Return the (X, Y) coordinate for the center point of the cell that contains the specified text.  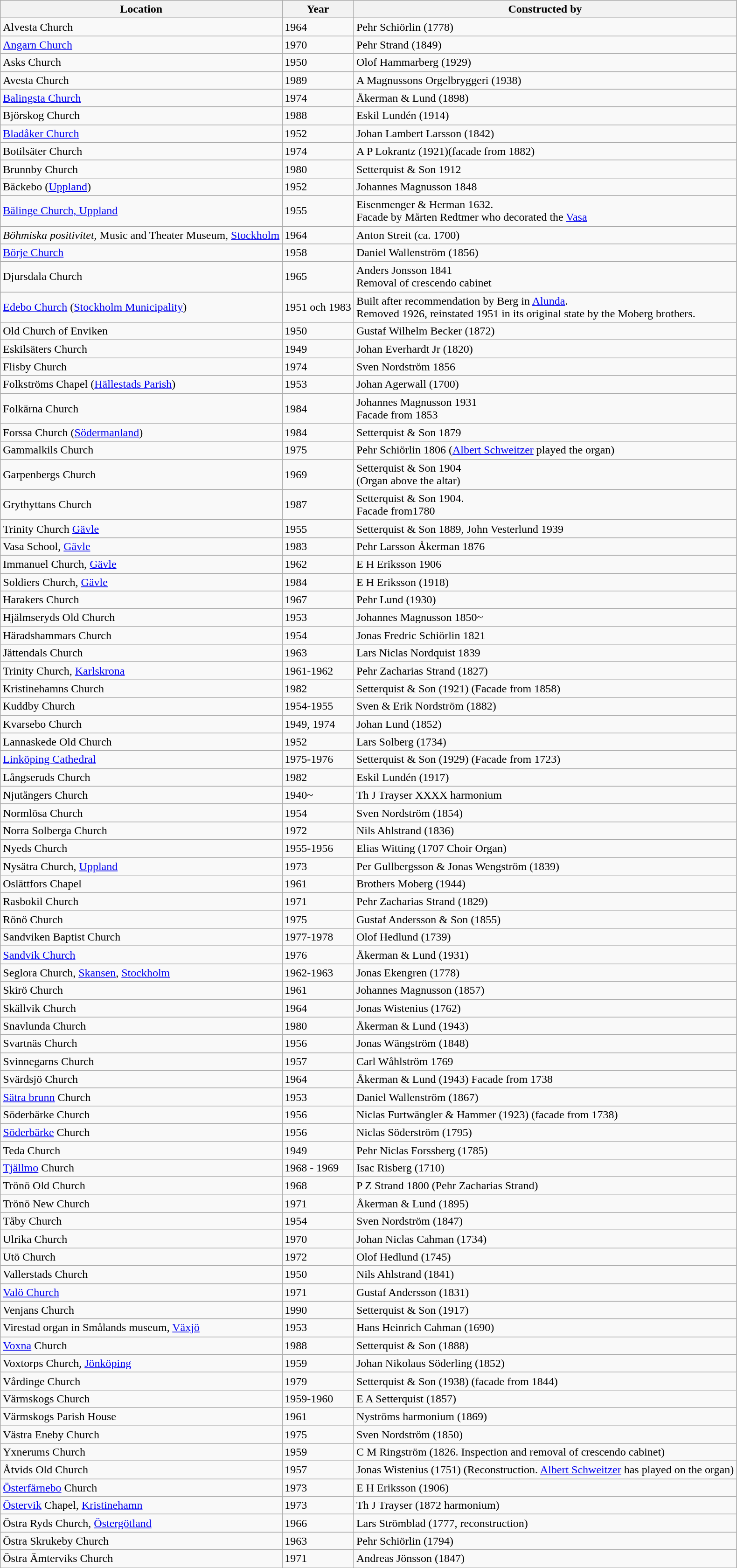
Eskilsäters Church (141, 349)
A Magnussons Orgelbryggeri (1938) (545, 80)
Virestad organ in Smålands museum, Växjö (141, 1328)
1940~ (318, 795)
Location (141, 9)
Ulrika Church (141, 1239)
Setterquist & Son 1879 (545, 432)
Built after recommendation by Berg in Alunda. Removed 1926, reinstated 1951 in its original state by the Moberg brothers. (545, 307)
Daniel Wallenström (1856) (545, 253)
Setterquist & Son 1889, John Vesterlund 1939 (545, 529)
Setterquist & Son (1929) (Facade from 1723) (545, 760)
Skirö Church (141, 990)
Voxtorps Church, Jönköping (141, 1363)
Setterquist & Son (1921) (Facade from 1858) (545, 689)
Gustaf Andersson & Son (1855) (545, 920)
Setterquist & Son (1888) (545, 1345)
Sven Nordström (1854) (545, 813)
1959-1960 (318, 1399)
Kvarsebo Church (141, 724)
Västra Eneby Church (141, 1435)
Snavlunda Church (141, 1026)
1979 (318, 1381)
Oslättfors Chapel (141, 884)
Brothers Moberg (1944) (545, 884)
E H Eriksson 1906 (545, 564)
Östervik Chapel, Kristinehamn (141, 1505)
Brunnby Church (141, 169)
Djursdala Church (141, 277)
E H Eriksson (1918) (545, 582)
Östra Ryds Church, Östergötland (141, 1523)
Böhmiska positivitet, Music and Theater Museum, Stockholm (141, 235)
Åkerman & Lund (1895) (545, 1204)
C M Ringström (1826. Inspection and removal of crescendo cabinet) (545, 1452)
Svartnäs Church (141, 1044)
Isac Risberg (1710) (545, 1168)
Rasbokil Church (141, 902)
Seglora Church, Skansen, Stockholm (141, 973)
Balingsta Church (141, 98)
Voxna Church (141, 1345)
Trinity Church, Karlskrona (141, 671)
Jonas Wängström (1848) (545, 1044)
Andreas Jönsson (1847) (545, 1559)
Nils Ahlstrand (1841) (545, 1275)
1962-1963 (318, 973)
Johan Lambert Larsson (1842) (545, 133)
Nyströms harmonium (1869) (545, 1416)
Bäckebo (Uppland) (141, 187)
Pehr Larsson Åkerman 1876 (545, 546)
1958 (318, 253)
1951 och 1983 (318, 307)
Grythyttans Church (141, 505)
A P Lokrantz (1921)(facade from 1882) (545, 151)
1949, 1974 (318, 724)
Johannes Magnusson 1848 (545, 187)
1954-1955 (318, 706)
Th J Trayser (1872 harmonium) (545, 1505)
Vasa School, Gävle (141, 546)
1968 - 1969 (318, 1168)
Johannes Magnusson 1850~ (545, 618)
Setterquist & Son 1904. Facade from1780 (545, 505)
1977-1978 (318, 937)
1983 (318, 546)
Lannaskede Old Church (141, 742)
Harakers Church (141, 600)
Björskog Church (141, 116)
Pehr Strand (1849) (545, 45)
Utö Church (141, 1257)
Pehr Zacharias Strand (1827) (545, 671)
Avesta Church (141, 80)
Old Church of Enviken (141, 331)
Nils Ahlstrand (1836) (545, 830)
Värmskogs Church (141, 1399)
Trinity Church Gävle (141, 529)
Eskil Lundén (1917) (545, 777)
Jonas Wistenius (1751) (Reconstruction. Albert Schweitzer has played on the organ) (545, 1470)
Immanuel Church, Gävle (141, 564)
Njutångers Church (141, 795)
Pehr Zacharias Strand (1829) (545, 902)
Lars Strömblad (1777, reconstruction) (545, 1523)
Folkärna Church (141, 409)
Nysätra Church, Uppland (141, 866)
1955-1956 (318, 848)
Olof Hammarberg (1929) (545, 63)
E H Eriksson (1906) (545, 1488)
Th J Trayser XXXX harmonium (545, 795)
Anton Streit (ca. 1700) (545, 235)
Daniel Wallenström (1867) (545, 1097)
Sven Nordström (1847) (545, 1221)
Bladåker Church (141, 133)
E A Setterquist (1857) (545, 1399)
Setterquist & Son (1938) (facade from 1844) (545, 1381)
Elias Witting (1707 Choir Organ) (545, 848)
Kuddby Church (141, 706)
Venjans Church (141, 1310)
Folkströms Chapel (Hällestads Parish) (141, 384)
Sven Nordström 1856 (545, 367)
Rönö Church (141, 920)
Hans Heinrich Cahman (1690) (545, 1328)
Nyeds Church (141, 848)
Carl Wåhlström 1769 (545, 1061)
Pehr Schiörlin (1794) (545, 1541)
Åtvids Old Church (141, 1470)
Långseruds Church (141, 777)
Åkerman & Lund (1931) (545, 955)
1965 (318, 277)
Jättendals Church (141, 653)
Angarn Church (141, 45)
Johan Lund (1852) (545, 724)
Year (318, 9)
Sandviken Baptist Church (141, 937)
Åkerman & Lund (1898) (545, 98)
Jonas Ekengren (1778) (545, 973)
Tåby Church (141, 1221)
Setterquist & Son (1917) (545, 1310)
Niclas Söderström (1795) (545, 1132)
Eisenmenger & Herman 1632. Facade by Mårten Redtmer who decorated the Vasa (545, 211)
1962 (318, 564)
Svärdsjö Church (141, 1079)
1961-1962 (318, 671)
P Z Strand 1800 (Pehr Zacharias Strand) (545, 1186)
1969 (318, 474)
Österfärnebo Church (141, 1488)
1966 (318, 1523)
Valö Church (141, 1292)
Sven & Erik Nordström (1882) (545, 706)
Per Gullbergsson & Jonas Wengström (1839) (545, 866)
Hjälmseryds Old Church (141, 618)
Niclas Furtwängler & Hammer (1923) (facade from 1738) (545, 1115)
1975-1976 (318, 760)
Olof Hedlund (1739) (545, 937)
Vallerstads Church (141, 1275)
Johan Nikolaus Söderling (1852) (545, 1363)
Östra Skrukeby Church (141, 1541)
1968 (318, 1186)
Setterquist & Son 1912 (545, 169)
Garpenbergs Church (141, 474)
Johannes Magnusson 1931 Facade from 1853 (545, 409)
Tjällmo Church (141, 1168)
Constructed by (545, 9)
Skällvik Church (141, 1008)
Asks Church (141, 63)
Linköping Cathedral (141, 760)
1976 (318, 955)
Pehr Niclas Forssberg (1785) (545, 1150)
Bälinge Church, Uppland (141, 211)
Flisby Church (141, 367)
Östra Ämterviks Church (141, 1559)
Johan Niclas Cahman (1734) (545, 1239)
Jonas Wistenius (1762) (545, 1008)
Värmskogs Parish House (141, 1416)
Häradshammars Church (141, 635)
1967 (318, 600)
Jonas Fredric Schiörlin 1821 (545, 635)
Kristinehamns Church (141, 689)
Börje Church (141, 253)
Sandvik Church (141, 955)
Trönö New Church (141, 1204)
Vårdinge Church (141, 1381)
Svinnegarns Church (141, 1061)
Eskil Lundén (1914) (545, 116)
Trönö Old Church (141, 1186)
Yxnerums Church (141, 1452)
Normlösa Church (141, 813)
Johan Agerwall (1700) (545, 384)
Botilsäter Church (141, 151)
Lars Niclas Nordquist 1839 (545, 653)
Lars Solberg (1734) (545, 742)
Anders Jonsson 1841 Removal of crescendo cabinet (545, 277)
Pehr Schiörlin 1806 (Albert Schweitzer played the organ) (545, 450)
Åkerman & Lund (1943) (545, 1026)
Forssa Church (Södermanland) (141, 432)
Olof Hedlund (1745) (545, 1257)
Gammalkils Church (141, 450)
1989 (318, 80)
Pehr Lund (1930) (545, 600)
Norra Solberga Church (141, 830)
Sätra brunn Church (141, 1097)
Åkerman & Lund (1943) Facade from 1738 (545, 1079)
Teda Church (141, 1150)
Soldiers Church, Gävle (141, 582)
Gustaf Wilhelm Becker (1872) (545, 331)
Pehr Schiörlin (1778) (545, 27)
Sven Nordström (1850) (545, 1435)
Gustaf Andersson (1831) (545, 1292)
1987 (318, 505)
Johannes Magnusson (1857) (545, 990)
Johan Everhardt Jr (1820) (545, 349)
Setterquist & Son 1904 (Organ above the altar) (545, 474)
1990 (318, 1310)
Edebo Church (Stockholm Municipality) (141, 307)
Alvesta Church (141, 27)
